Detect which cell encompasses the target text, then output its [x, y] center coordinate. 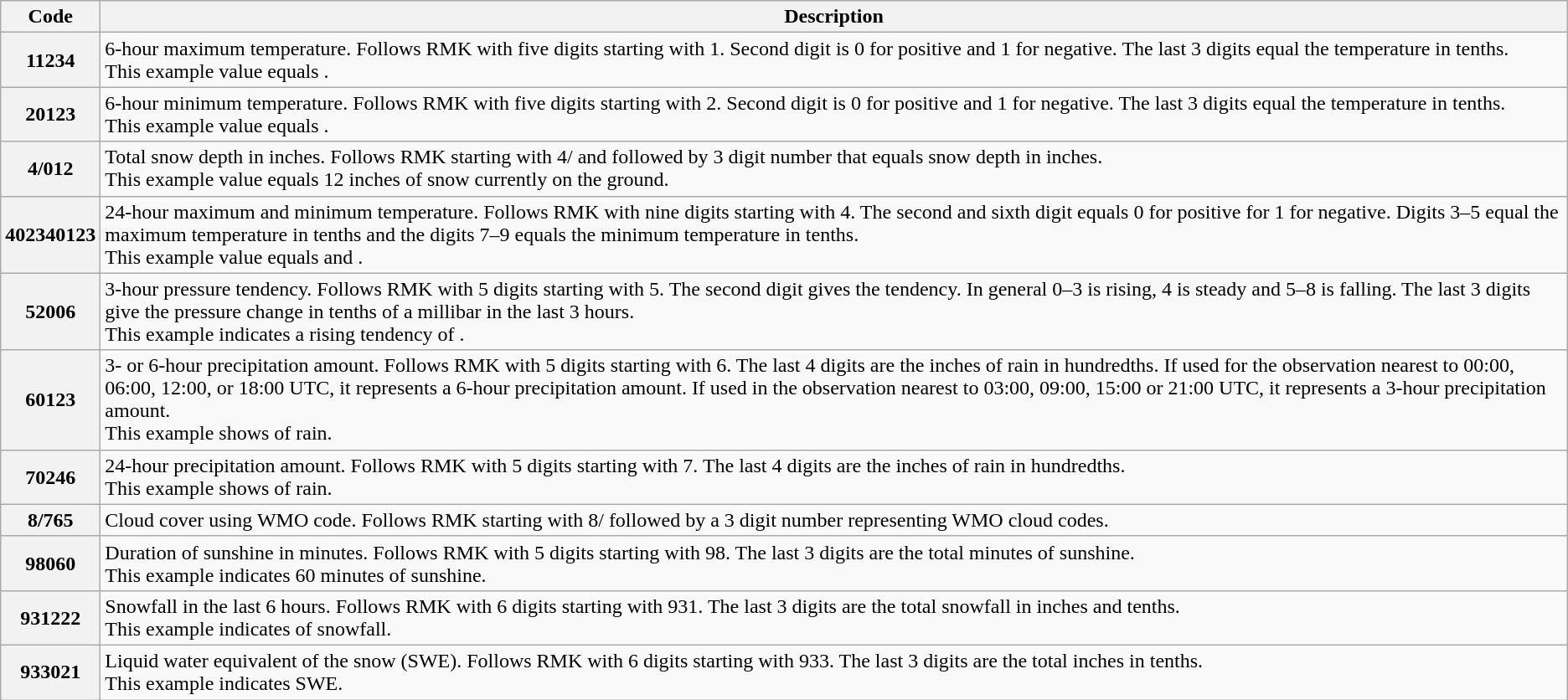
20123 [50, 114]
8/765 [50, 520]
Cloud cover using WMO code. Follows RMK starting with 8/ followed by a 3 digit number representing WMO cloud codes. [834, 520]
Description [834, 17]
52006 [50, 311]
60123 [50, 400]
4/012 [50, 169]
Code [50, 17]
933021 [50, 672]
402340123 [50, 234]
931222 [50, 618]
11234 [50, 60]
70246 [50, 477]
98060 [50, 563]
